Pinpoint the cell where the given text exists, returning its [X, Y] midpoint coordinate. 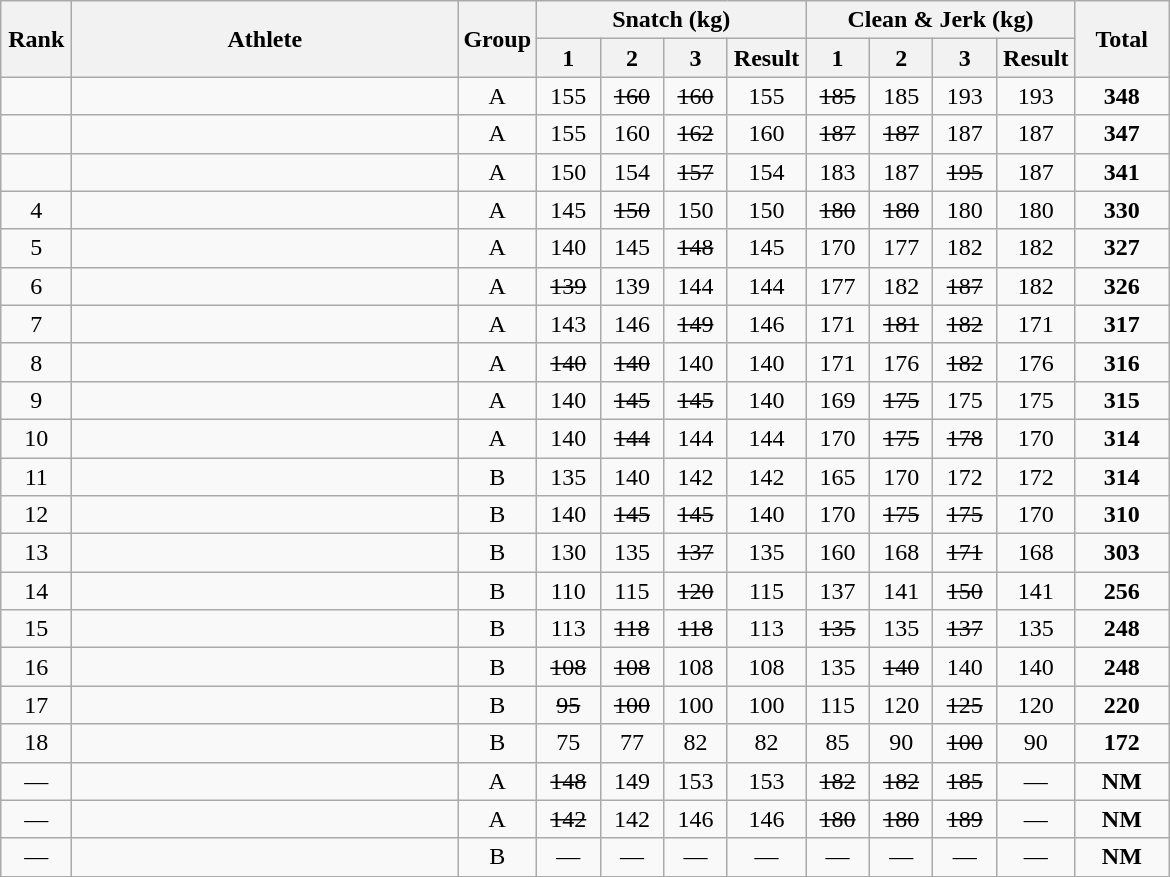
14 [36, 591]
165 [838, 477]
143 [569, 324]
75 [569, 743]
195 [965, 172]
256 [1122, 591]
327 [1122, 248]
77 [632, 743]
4 [36, 210]
110 [569, 591]
341 [1122, 172]
347 [1122, 134]
9 [36, 400]
15 [36, 629]
183 [838, 172]
303 [1122, 553]
178 [965, 438]
348 [1122, 96]
330 [1122, 210]
157 [696, 172]
189 [965, 819]
13 [36, 553]
130 [569, 553]
11 [36, 477]
Rank [36, 39]
18 [36, 743]
220 [1122, 705]
310 [1122, 515]
169 [838, 400]
95 [569, 705]
316 [1122, 362]
317 [1122, 324]
12 [36, 515]
125 [965, 705]
7 [36, 324]
181 [901, 324]
85 [838, 743]
8 [36, 362]
162 [696, 134]
Total [1122, 39]
5 [36, 248]
6 [36, 286]
Clean & Jerk (kg) [940, 20]
16 [36, 667]
Group [498, 39]
10 [36, 438]
Snatch (kg) [672, 20]
17 [36, 705]
Athlete [265, 39]
326 [1122, 286]
315 [1122, 400]
